Determine the (x, y) coordinate at the center of the cell enclosing the given text.  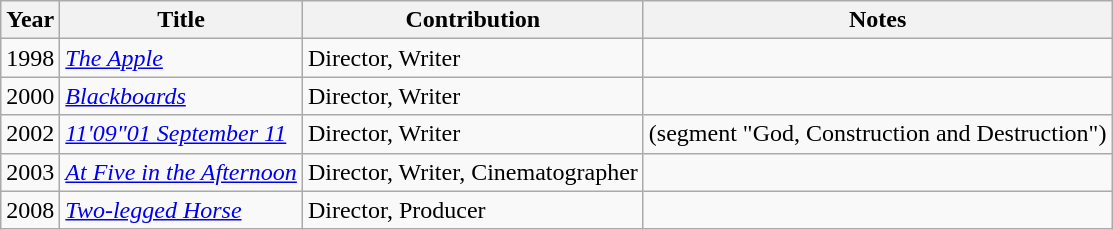
Director, Writer, Cinematographer (472, 172)
11'09"01 September 11 (182, 134)
Contribution (472, 20)
(segment "God, Construction and Destruction") (878, 134)
The Apple (182, 58)
2003 (30, 172)
Year (30, 20)
2008 (30, 210)
Title (182, 20)
Two-legged Horse (182, 210)
2002 (30, 134)
At Five in the Afternoon (182, 172)
1998 (30, 58)
2000 (30, 96)
Notes (878, 20)
Director, Producer (472, 210)
Blackboards (182, 96)
